From the cell containing the given text, extract its center point as [x, y] coordinate. 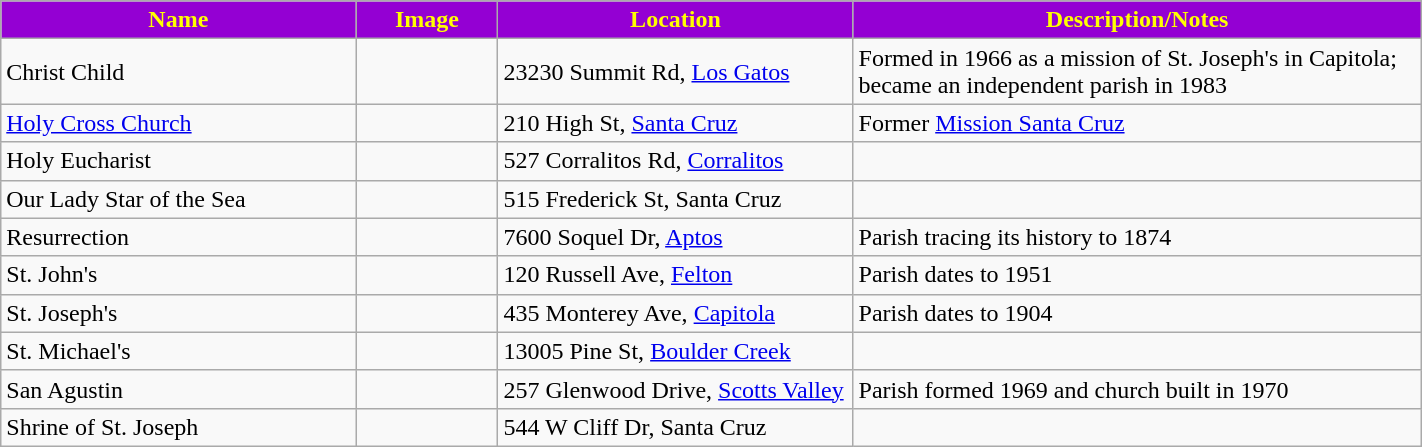
257 Glenwood Drive, Scotts Valley [676, 389]
Parish dates to 1904 [1137, 313]
Formed in 1966 as a mission of St. Joseph's in Capitola; became an independent parish in 1983 [1137, 72]
544 W Cliff Dr, Santa Cruz [676, 427]
Shrine of St. Joseph [178, 427]
435 Monterey Ave, Capitola [676, 313]
Christ Child [178, 72]
St. Joseph's [178, 313]
Our Lady Star of the Sea [178, 199]
515 Frederick St, Santa Cruz [676, 199]
Location [676, 20]
23230 Summit Rd, Los Gatos [676, 72]
Description/Notes [1137, 20]
Resurrection [178, 237]
St. John's [178, 275]
527 Corralitos Rd, Corralitos [676, 161]
Holy Eucharist [178, 161]
St. Michael's [178, 351]
13005 Pine St, Boulder Creek [676, 351]
Image [427, 20]
Former Mission Santa Cruz [1137, 123]
Holy Cross Church [178, 123]
Parish dates to 1951 [1137, 275]
San Agustin [178, 389]
Parish formed 1969 and church built in 1970 [1137, 389]
Parish tracing its history to 1874 [1137, 237]
120 Russell Ave, Felton [676, 275]
210 High St, Santa Cruz [676, 123]
Name [178, 20]
7600 Soquel Dr, Aptos [676, 237]
